Capture the cell that displays the provided text and extract its (X, Y) central coordinate. 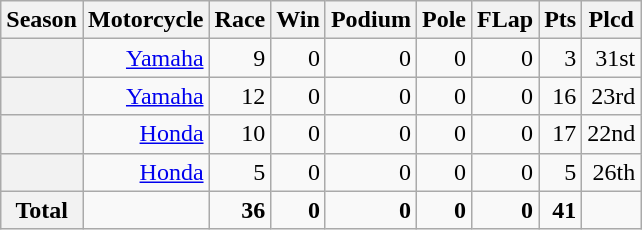
Motorcycle (146, 20)
Plcd (612, 20)
3 (560, 58)
41 (560, 210)
36 (240, 210)
23rd (612, 96)
16 (560, 96)
22nd (612, 134)
31st (612, 58)
Season (42, 20)
Podium (370, 20)
12 (240, 96)
Pts (560, 20)
9 (240, 58)
Total (42, 210)
Race (240, 20)
26th (612, 172)
Pole (444, 20)
Win (298, 20)
17 (560, 134)
10 (240, 134)
FLap (506, 20)
